Search for the cell housing the specified text and yield its (x, y) center coordinate. 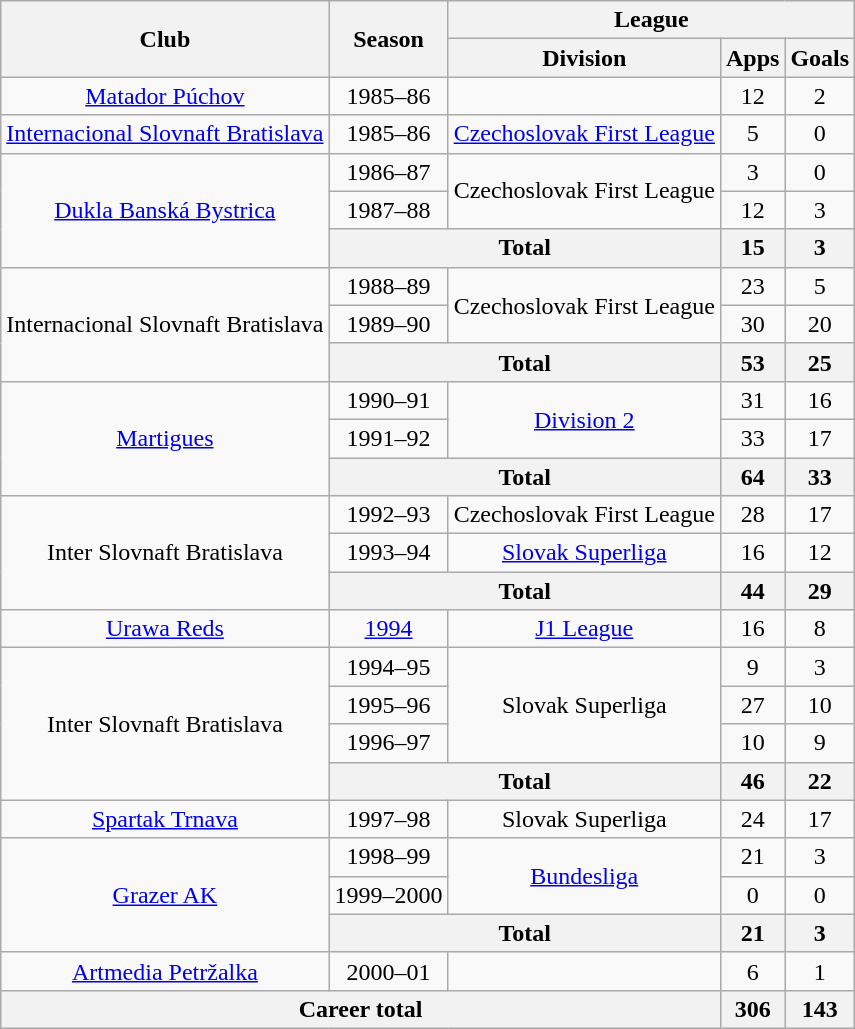
J1 League (584, 629)
Martigues (165, 438)
1989–90 (388, 324)
League (651, 20)
Urawa Reds (165, 629)
15 (752, 248)
28 (752, 515)
1995–96 (388, 705)
1999–2000 (388, 895)
27 (752, 705)
1996–97 (388, 743)
2000–01 (388, 971)
Bundesliga (584, 876)
1990–91 (388, 400)
25 (820, 362)
Career total (361, 1009)
64 (752, 477)
Grazer AK (165, 895)
1986–87 (388, 172)
6 (752, 971)
1991–92 (388, 438)
24 (752, 819)
53 (752, 362)
23 (752, 286)
1 (820, 971)
29 (820, 591)
20 (820, 324)
143 (820, 1009)
8 (820, 629)
Apps (752, 58)
Season (388, 39)
Goals (820, 58)
46 (752, 781)
1993–94 (388, 553)
1988–89 (388, 286)
1997–98 (388, 819)
1992–93 (388, 515)
2 (820, 96)
1987–88 (388, 210)
306 (752, 1009)
Club (165, 39)
Division (584, 58)
22 (820, 781)
Division 2 (584, 419)
Artmedia Petržalka (165, 971)
31 (752, 400)
1998–99 (388, 857)
Matador Púchov (165, 96)
1994 (388, 629)
44 (752, 591)
Dukla Banská Bystrica (165, 210)
30 (752, 324)
1994–95 (388, 667)
Spartak Trnava (165, 819)
